Output the [x, y] coordinate of the center of the cell containing the given text.  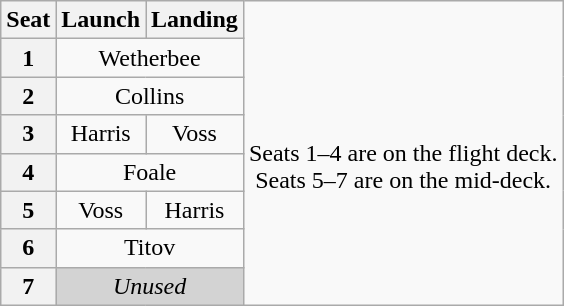
Wetherbee [150, 58]
Landing [195, 20]
2 [28, 96]
Foale [150, 172]
Unused [150, 286]
Collins [150, 96]
3 [28, 134]
Seats 1–4 are on the flight deck.Seats 5–7 are on the mid-deck. [403, 153]
Titov [150, 248]
4 [28, 172]
Launch [101, 20]
1 [28, 58]
6 [28, 248]
7 [28, 286]
5 [28, 210]
Seat [28, 20]
